From the cell containing the given text, extract its center point as (x, y) coordinate. 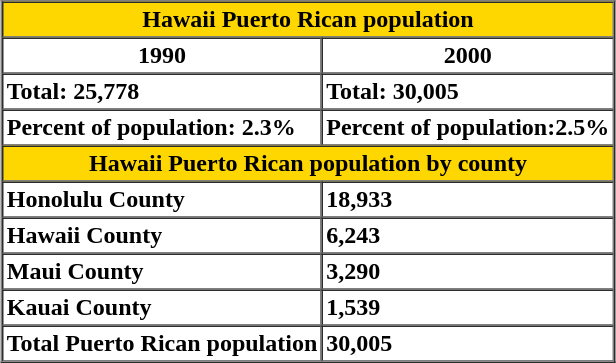
2000 (468, 56)
3,290 (468, 272)
30,005 (468, 344)
18,933 (468, 200)
Total: 30,005 (468, 92)
Hawaii County (162, 236)
1990 (162, 56)
Hawaii Puerto Rican population (308, 20)
1,539 (468, 308)
Percent of population:2.5% (468, 128)
Percent of population: 2.3% (162, 128)
Honolulu County (162, 200)
Hawaii Puerto Rican population by county (308, 164)
Total: 25,778 (162, 92)
6,243 (468, 236)
Total Puerto Rican population (162, 344)
Maui County (162, 272)
Kauai County (162, 308)
